Output the (X, Y) coordinate of the center of the cell containing the given text.  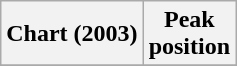
Peak position (189, 34)
Chart (2003) (72, 34)
